Extract the (X, Y) coordinate from the center of the cell holding the provided text.  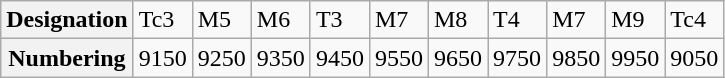
9250 (222, 58)
T3 (340, 20)
9950 (636, 58)
M8 (458, 20)
9850 (576, 58)
M5 (222, 20)
Tc3 (162, 20)
M9 (636, 20)
Tc4 (694, 20)
9550 (398, 58)
9350 (280, 58)
9450 (340, 58)
9750 (518, 58)
9650 (458, 58)
9150 (162, 58)
Designation (67, 20)
9050 (694, 58)
T4 (518, 20)
Numbering (67, 58)
M6 (280, 20)
